Find where the given text appears and provide that cell's center as [X, Y] coordinate. 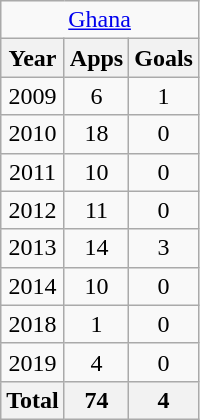
3 [164, 248]
2012 [33, 210]
Goals [164, 58]
18 [96, 134]
2011 [33, 172]
Total [33, 400]
2010 [33, 134]
2013 [33, 248]
2018 [33, 324]
14 [96, 248]
2019 [33, 362]
2014 [33, 286]
Apps [96, 58]
11 [96, 210]
Ghana [100, 20]
2009 [33, 96]
6 [96, 96]
74 [96, 400]
Year [33, 58]
